Locate the cell with the specified text and output its (x, y) center coordinate. 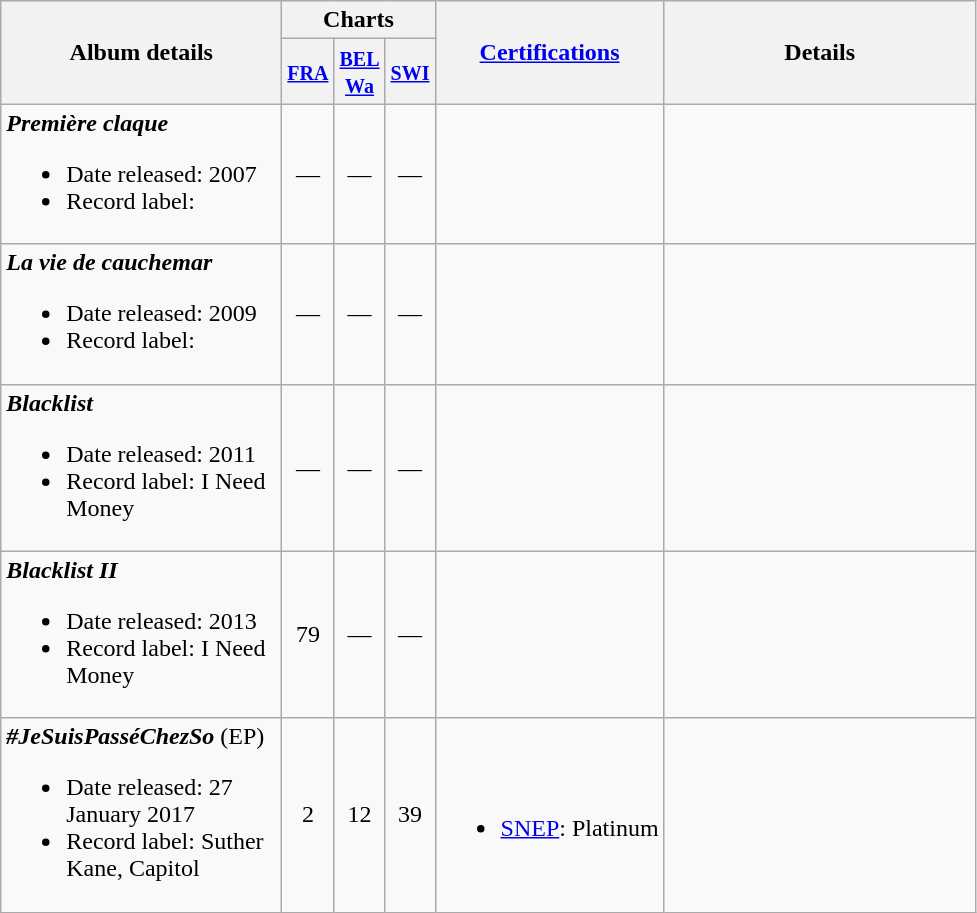
Blacklist IIDate released: 2013Record label: I Need Money (142, 634)
#JeSuisPasséChezSo (EP)Date released: 27 January 2017Record label: Suther Kane, Capitol (142, 815)
12 (360, 815)
SWI (410, 72)
79 (308, 634)
FRA (308, 72)
Details (820, 52)
2 (308, 815)
Première claqueDate released: 2007Record label: (142, 174)
Charts (358, 20)
39 (410, 815)
BlacklistDate released: 2011Record label: I Need Money (142, 468)
Album details (142, 52)
SNEP: Platinum (550, 815)
Certifications (550, 52)
BELWa (360, 72)
La vie de cauchemarDate released: 2009Record label: (142, 314)
